Pinpoint the cell where the given text exists, returning its [x, y] midpoint coordinate. 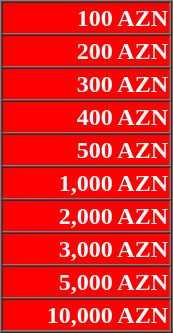
100 AZN [87, 18]
1,000 AZN [87, 182]
200 AZN [87, 50]
400 AZN [87, 116]
3,000 AZN [87, 248]
10,000 AZN [87, 314]
2,000 AZN [87, 216]
500 AZN [87, 150]
5,000 AZN [87, 282]
300 AZN [87, 84]
